Search for the cell housing the specified text and yield its (X, Y) center coordinate. 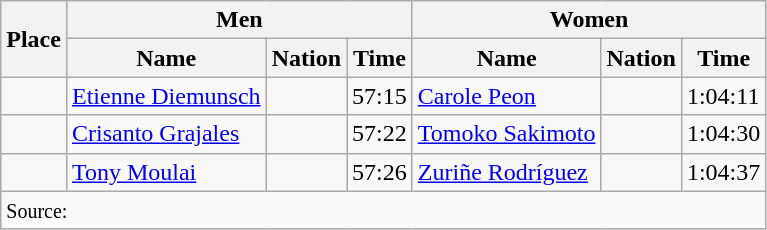
57:15 (380, 96)
Place (34, 39)
Zuriñe Rodríguez (506, 172)
Etienne Diemunsch (166, 96)
Women (589, 20)
1:04:30 (723, 134)
1:04:37 (723, 172)
Crisanto Grajales (166, 134)
57:26 (380, 172)
Carole Peon (506, 96)
Source: (384, 210)
1:04:11 (723, 96)
Tony Moulai (166, 172)
57:22 (380, 134)
Men (239, 20)
Tomoko Sakimoto (506, 134)
